Find where the given text appears and provide that cell's center as [x, y] coordinate. 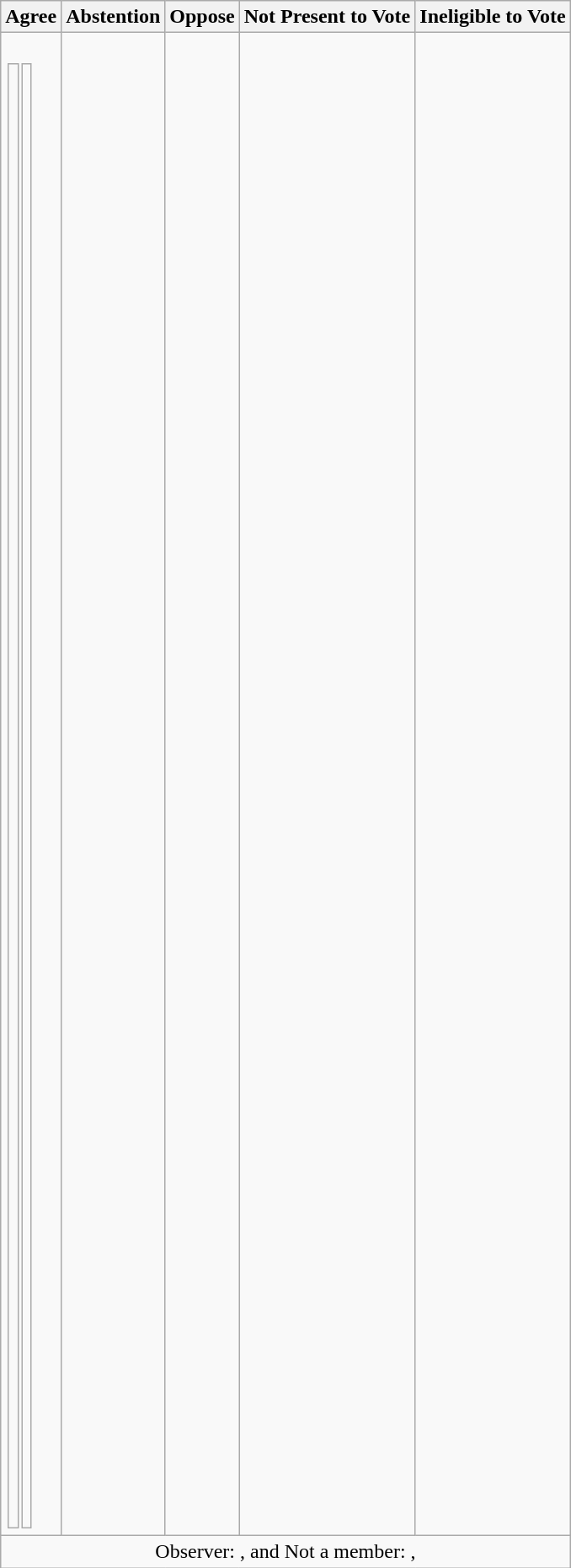
Observer: , and Not a member: , [285, 1551]
Ineligible to Vote [493, 17]
Oppose [202, 17]
Not Present to Vote [327, 17]
Abstention [113, 17]
Agree [31, 17]
